Detect which cell encompasses the target text, then output its (X, Y) center coordinate. 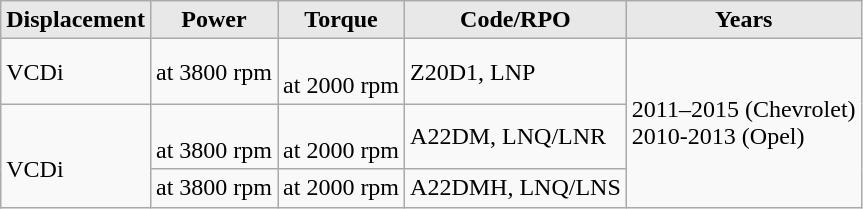
A22DMH, LNQ/LNS (516, 188)
Torque (342, 20)
Z20D1, LNP (516, 72)
2011–2015 (Chevrolet)2010-2013 (Opel) (744, 123)
Power (214, 20)
Displacement (76, 20)
A22DM, LNQ/LNR (516, 136)
Years (744, 20)
Code/RPO (516, 20)
